Output the [X, Y] coordinate of the center of the cell containing the given text.  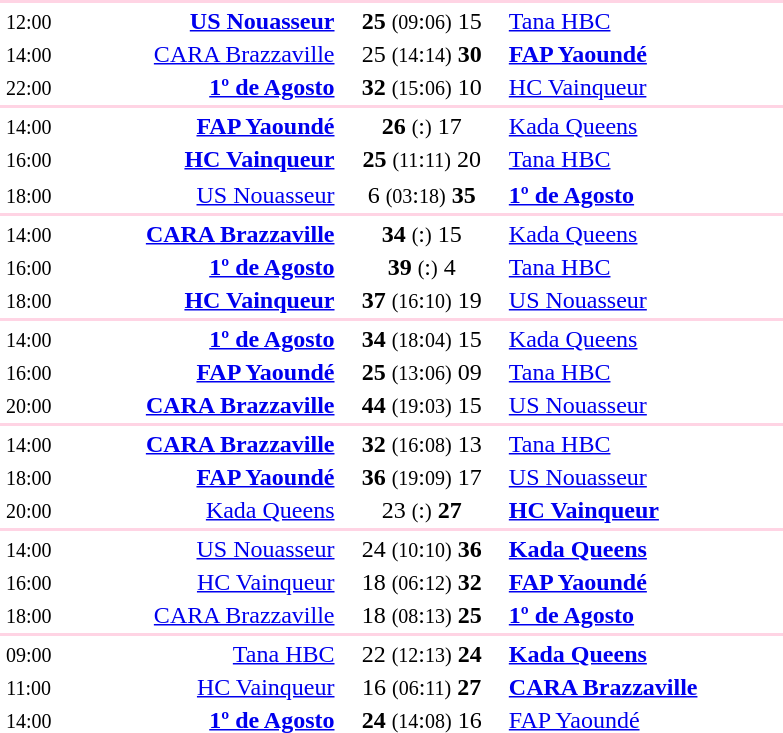
25 (13:06) 09 [422, 372]
36 (19:09) 17 [422, 477]
23 (:) 27 [422, 510]
16 (06:11) 27 [422, 687]
37 (16:10) 19 [422, 300]
18 (08:13) 25 [422, 615]
34 (:) 15 [422, 234]
44 (19:03) 15 [422, 405]
32 (15:06) 10 [422, 87]
25 (14:14) 30 [422, 54]
39 (:) 4 [422, 267]
22 (12:13) 24 [422, 654]
25 (09:06) 15 [422, 21]
25 (11:11) 20 [422, 159]
26 (:) 17 [422, 126]
34 (18:04) 15 [422, 339]
09:00 [28, 654]
12:00 [28, 21]
11:00 [28, 687]
22:00 [28, 87]
24 (10:10) 36 [422, 549]
32 (16:08) 13 [422, 444]
6 (03:18) 35 [422, 195]
18 (06:12) 32 [422, 582]
